Detect which cell encompasses the target text, then output its [X, Y] center coordinate. 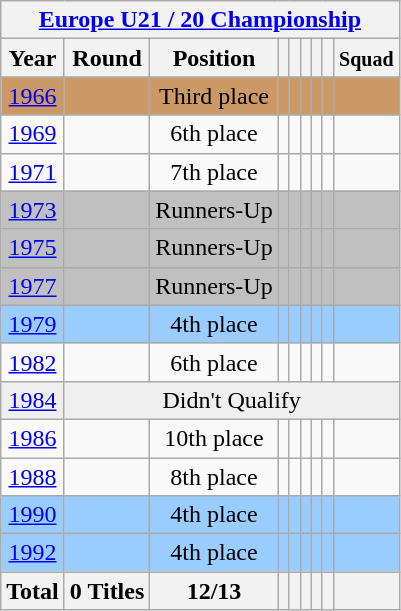
Total [33, 591]
1966 [33, 96]
1984 [33, 400]
1975 [33, 248]
7th place [214, 172]
1990 [33, 515]
1992 [33, 553]
1969 [33, 134]
Round [107, 58]
Didn't Qualify [232, 400]
8th place [214, 477]
1988 [33, 477]
Third place [214, 96]
1973 [33, 210]
1977 [33, 286]
Year [33, 58]
1982 [33, 362]
10th place [214, 438]
Squad [367, 58]
1971 [33, 172]
0 Titles [107, 591]
12/13 [214, 591]
Europe U21 / 20 Championship [200, 20]
1979 [33, 324]
Position [214, 58]
1986 [33, 438]
